Scan for the cell matching the given text and deliver its (X, Y) coordinate at center. 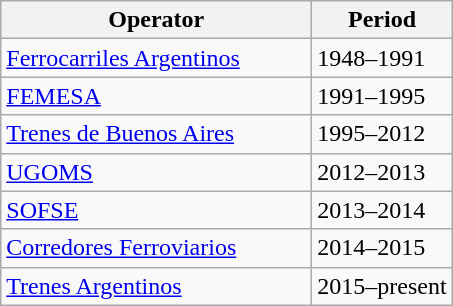
2013–2014 (382, 210)
FEMESA (156, 96)
1995–2012 (382, 134)
2015–present (382, 286)
Ferrocarriles Argentinos (156, 58)
2014–2015 (382, 248)
Period (382, 20)
Trenes Argentinos (156, 286)
UGOMS (156, 172)
2012–2013 (382, 172)
1948–1991 (382, 58)
SOFSE (156, 210)
Trenes de Buenos Aires (156, 134)
Corredores Ferroviarios (156, 248)
Operator (156, 20)
1991–1995 (382, 96)
